Return the (X, Y) coordinate for the center point of the cell that contains the specified text.  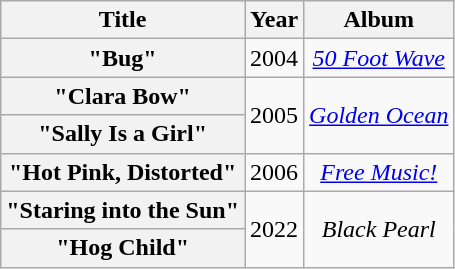
"Bug" (123, 58)
Black Pearl (379, 229)
50 Foot Wave (379, 58)
Golden Ocean (379, 115)
"Hog Child" (123, 248)
"Clara Bow" (123, 96)
Free Music! (379, 172)
Year (274, 20)
Album (379, 20)
2022 (274, 229)
2004 (274, 58)
2006 (274, 172)
"Sally Is a Girl" (123, 134)
"Staring into the Sun" (123, 210)
Title (123, 20)
2005 (274, 115)
"Hot Pink, Distorted" (123, 172)
